Search for the cell housing the specified text and yield its (x, y) center coordinate. 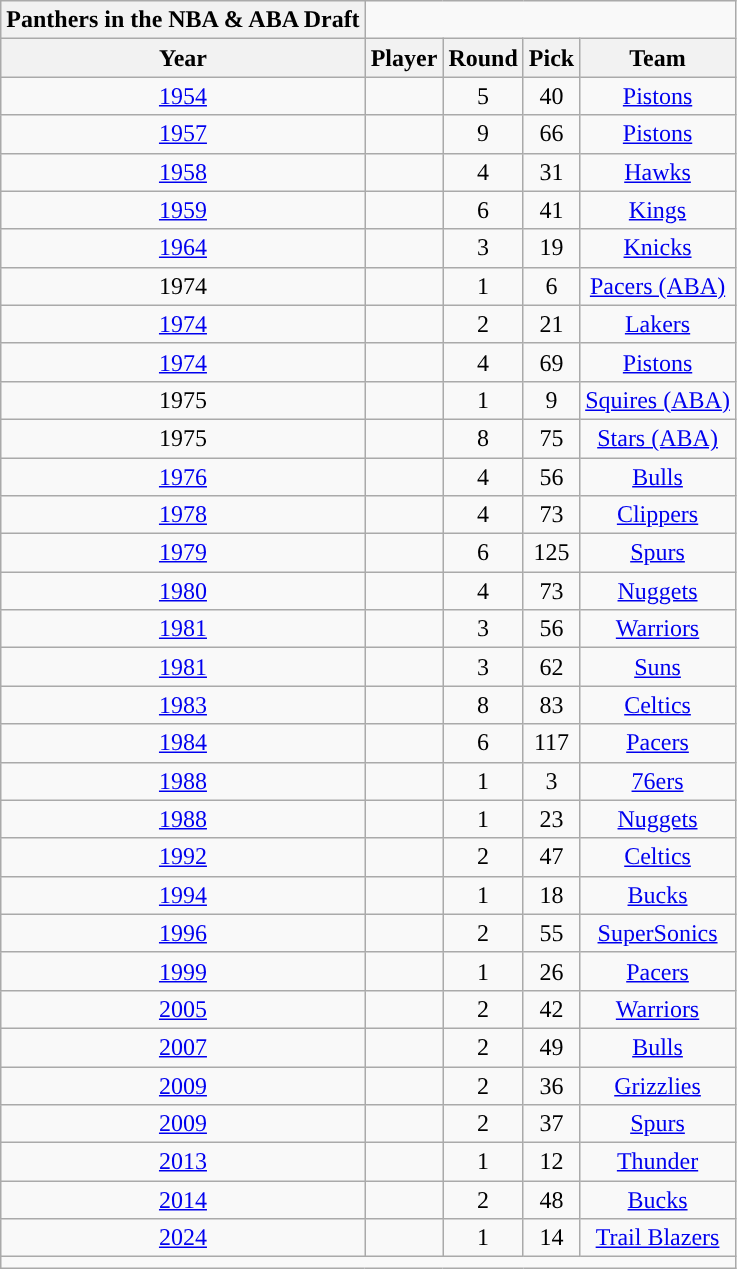
40 (551, 96)
Squires (ABA) (658, 400)
Trail Blazers (658, 1238)
Clippers (658, 515)
1999 (183, 971)
Team (658, 58)
2024 (183, 1238)
Year (183, 58)
76ers (658, 781)
42 (551, 1009)
14 (551, 1238)
1979 (183, 553)
75 (551, 438)
2014 (183, 1200)
Grizzlies (658, 1085)
1983 (183, 705)
1954 (183, 96)
5 (483, 96)
83 (551, 705)
1964 (183, 248)
2007 (183, 1047)
1957 (183, 134)
Player (404, 58)
1976 (183, 477)
Lakers (658, 324)
1996 (183, 933)
36 (551, 1085)
66 (551, 134)
23 (551, 819)
2013 (183, 1162)
Suns (658, 667)
2005 (183, 1009)
12 (551, 1162)
31 (551, 172)
Knicks (658, 248)
Kings (658, 210)
Thunder (658, 1162)
125 (551, 553)
18 (551, 895)
26 (551, 971)
1978 (183, 515)
Stars (ABA) (658, 438)
Round (483, 58)
Pacers (ABA) (658, 286)
Pick (551, 58)
1959 (183, 210)
Hawks (658, 172)
47 (551, 857)
1994 (183, 895)
19 (551, 248)
49 (551, 1047)
21 (551, 324)
117 (551, 743)
37 (551, 1124)
Panthers in the NBA & ABA Draft (183, 20)
69 (551, 362)
SuperSonics (658, 933)
1958 (183, 172)
48 (551, 1200)
1980 (183, 591)
41 (551, 210)
55 (551, 933)
1992 (183, 857)
62 (551, 667)
1984 (183, 743)
